Extract the (X, Y) coordinate from the center of the cell holding the provided text.  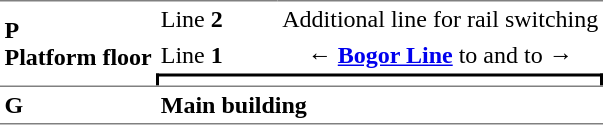
G (78, 106)
← Bogor Line to and to → (440, 56)
Line 1 (217, 56)
PPlatform floor (78, 43)
Line 2 (217, 19)
Additional line for rail switching (440, 19)
Main building (379, 106)
